Capture the cell that displays the provided text and extract its [X, Y] central coordinate. 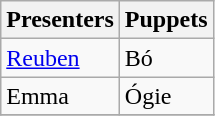
Bó [166, 58]
Reuben [60, 58]
Emma [60, 96]
Ógie [166, 96]
Presenters [60, 20]
Puppets [166, 20]
